Provide the [X, Y] coordinate of the cell's center where the given text is located.  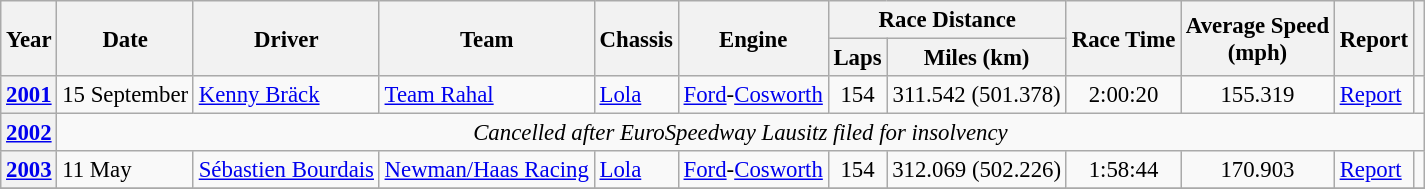
2001 [29, 95]
Kenny Bräck [286, 95]
Miles (km) [977, 58]
11 May [125, 170]
170.903 [1258, 170]
Driver [286, 38]
155.319 [1258, 95]
Race Distance [947, 20]
2002 [29, 133]
Year [29, 38]
Team Rahal [486, 95]
Race Time [1123, 38]
1:58:44 [1123, 170]
Laps [858, 58]
Sébastien Bourdais [286, 170]
Newman/Haas Racing [486, 170]
Date [125, 38]
Cancelled after EuroSpeedway Lausitz filed for insolvency [740, 133]
Average Speed(mph) [1258, 38]
Chassis [636, 38]
Team [486, 38]
2:00:20 [1123, 95]
311.542 (501.378) [977, 95]
312.069 (502.226) [977, 170]
15 September [125, 95]
2003 [29, 170]
Engine [753, 38]
